Scan for the cell matching the given text and deliver its (X, Y) coordinate at center. 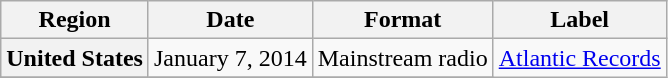
Label (580, 20)
Format (402, 20)
Date (230, 20)
Region (75, 20)
Mainstream radio (402, 58)
Atlantic Records (580, 58)
United States (75, 58)
January 7, 2014 (230, 58)
